Locate the cell with the specified text and output its (x, y) center coordinate. 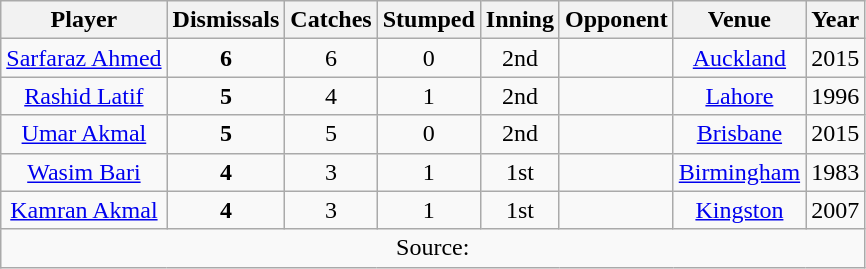
Source: (433, 248)
Stumped (428, 20)
Venue (739, 20)
Kamran Akmal (84, 210)
Lahore (739, 96)
Umar Akmal (84, 134)
Wasim Bari (84, 172)
Rashid Latif (84, 96)
1996 (836, 96)
Year (836, 20)
Catches (331, 20)
Dismissals (226, 20)
2007 (836, 210)
1983 (836, 172)
Sarfaraz Ahmed (84, 58)
Opponent (616, 20)
Auckland (739, 58)
Brisbane (739, 134)
Inning (520, 20)
Kingston (739, 210)
Birmingham (739, 172)
Player (84, 20)
